From the cell containing the given text, extract its center point as [x, y] coordinate. 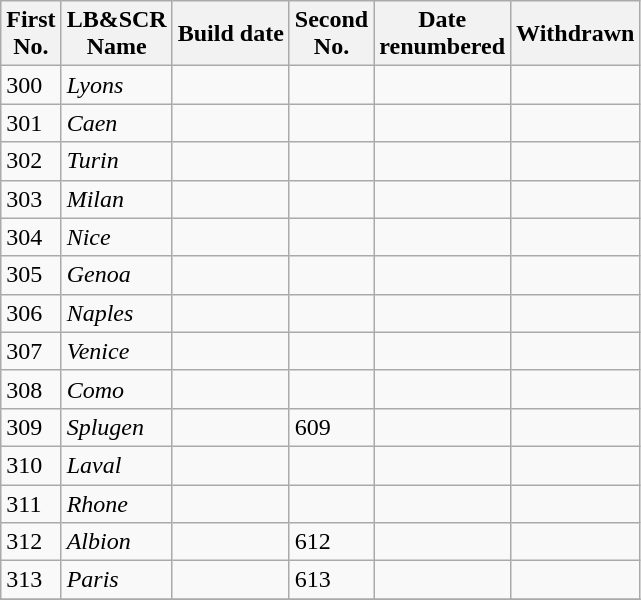
304 [31, 237]
306 [31, 313]
LB&SCRName [116, 34]
Turin [116, 161]
612 [331, 542]
Splugen [116, 427]
SecondNo. [331, 34]
Como [116, 389]
Venice [116, 351]
Caen [116, 123]
Nice [116, 237]
613 [331, 580]
309 [31, 427]
300 [31, 85]
301 [31, 123]
Genoa [116, 275]
302 [31, 161]
Withdrawn [576, 34]
Build date [230, 34]
303 [31, 199]
Daterenumbered [442, 34]
307 [31, 351]
311 [31, 503]
Naples [116, 313]
312 [31, 542]
Albion [116, 542]
310 [31, 465]
Paris [116, 580]
313 [31, 580]
Laval [116, 465]
FirstNo. [31, 34]
Milan [116, 199]
Rhone [116, 503]
609 [331, 427]
305 [31, 275]
Lyons [116, 85]
308 [31, 389]
